Return (x, y) of the center of cell containing provided text 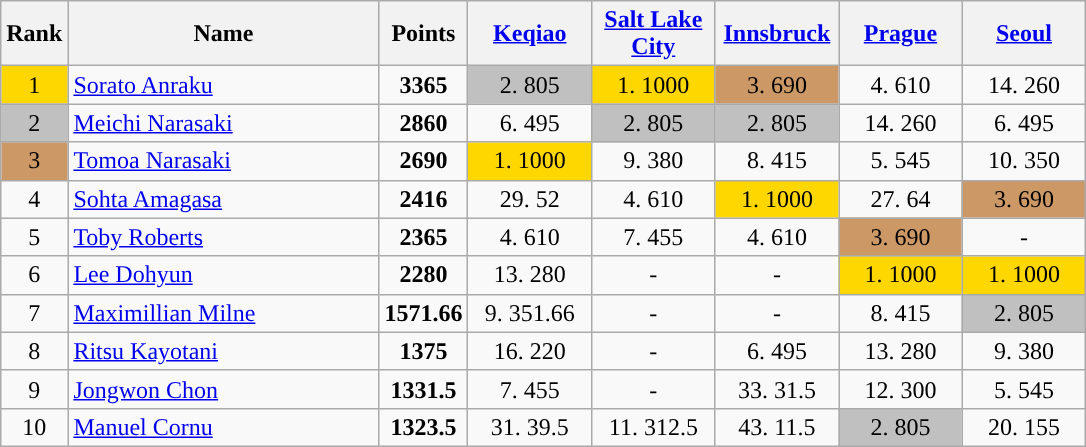
Sorato Anraku (224, 85)
2 (34, 123)
1331.5 (424, 389)
Manuel Cornu (224, 427)
Salt Lake City (654, 34)
5 (34, 237)
16. 220 (530, 351)
1571.66 (424, 313)
7 (34, 313)
Toby Roberts (224, 237)
Lee Dohyun (224, 275)
12. 300 (901, 389)
11. 312.5 (654, 427)
2860 (424, 123)
Maximillian Milne (224, 313)
Keqiao (530, 34)
Tomoa Narasaki (224, 161)
33. 31.5 (777, 389)
4 (34, 199)
Prague (901, 34)
43. 11.5 (777, 427)
Jongwon Chon (224, 389)
10. 350 (1024, 161)
20. 155 (1024, 427)
9 (34, 389)
Seoul (1024, 34)
1375 (424, 351)
2280 (424, 275)
27. 64 (901, 199)
Name (224, 34)
Meichi Narasaki (224, 123)
Ritsu Kayotani (224, 351)
6 (34, 275)
9. 351.66 (530, 313)
Points (424, 34)
29. 52 (530, 199)
2690 (424, 161)
8 (34, 351)
Sohta Amagasa (224, 199)
2365 (424, 237)
2416 (424, 199)
Rank (34, 34)
10 (34, 427)
3365 (424, 85)
Innsbruck (777, 34)
31. 39.5 (530, 427)
3 (34, 161)
1 (34, 85)
1323.5 (424, 427)
